Identify which cell holds the provided text, then report its [x, y] central coordinate. 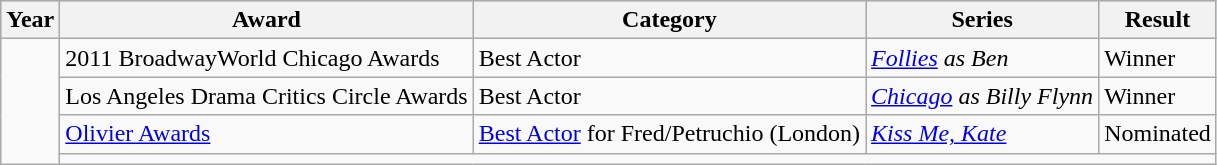
2011 BroadwayWorld Chicago Awards [266, 58]
Chicago as Billy Flynn [982, 96]
Award [266, 20]
Nominated [1158, 134]
Olivier Awards [266, 134]
Year [30, 20]
Los Angeles Drama Critics Circle Awards [266, 96]
Best Actor for Fred/Petruchio (London) [669, 134]
Kiss Me, Kate [982, 134]
Result [1158, 20]
Series [982, 20]
Follies as Ben [982, 58]
Category [669, 20]
